From the cell containing the given text, extract its center point as [X, Y] coordinate. 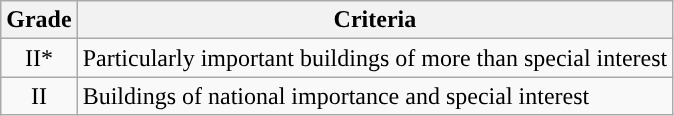
Criteria [375, 20]
Particularly important buildings of more than special interest [375, 58]
II [39, 96]
II* [39, 58]
Grade [39, 20]
Buildings of national importance and special interest [375, 96]
